For the text-containing cell, return its midpoint in (x, y) coordinate format. 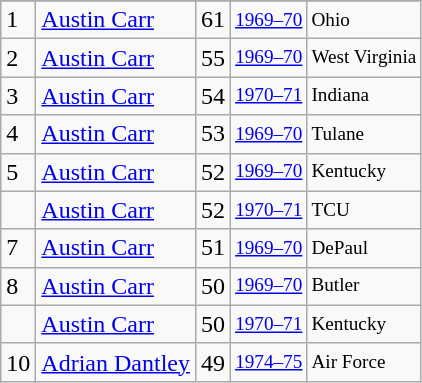
53 (212, 134)
TCU (364, 210)
5 (18, 172)
55 (212, 58)
Ohio (364, 20)
Air Force (364, 362)
Adrian Dantley (116, 362)
10 (18, 362)
West Virginia (364, 58)
54 (212, 96)
61 (212, 20)
Tulane (364, 134)
2 (18, 58)
1 (18, 20)
1974–75 (269, 362)
4 (18, 134)
Indiana (364, 96)
8 (18, 286)
Butler (364, 286)
3 (18, 96)
7 (18, 248)
DePaul (364, 248)
51 (212, 248)
49 (212, 362)
